Scan for the cell matching the given text and deliver its [x, y] coordinate at center. 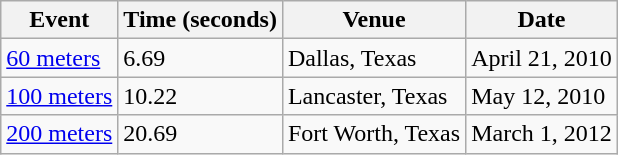
200 meters [60, 134]
May 12, 2010 [542, 96]
10.22 [200, 96]
Time (seconds) [200, 20]
April 21, 2010 [542, 58]
20.69 [200, 134]
100 meters [60, 96]
60 meters [60, 58]
Date [542, 20]
March 1, 2012 [542, 134]
Event [60, 20]
6.69 [200, 58]
Fort Worth, Texas [374, 134]
Venue [374, 20]
Dallas, Texas [374, 58]
Lancaster, Texas [374, 96]
